Return the (X, Y) coordinate for the center point of the cell that contains the specified text.  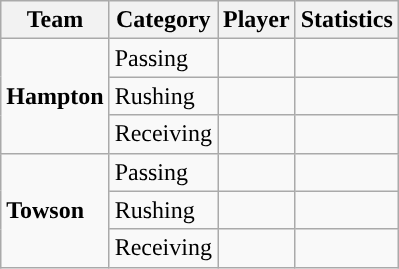
Hampton (55, 96)
Player (257, 20)
Category (163, 20)
Team (55, 20)
Statistics (346, 20)
Towson (55, 210)
